Capture the cell that displays the provided text and extract its [X, Y] central coordinate. 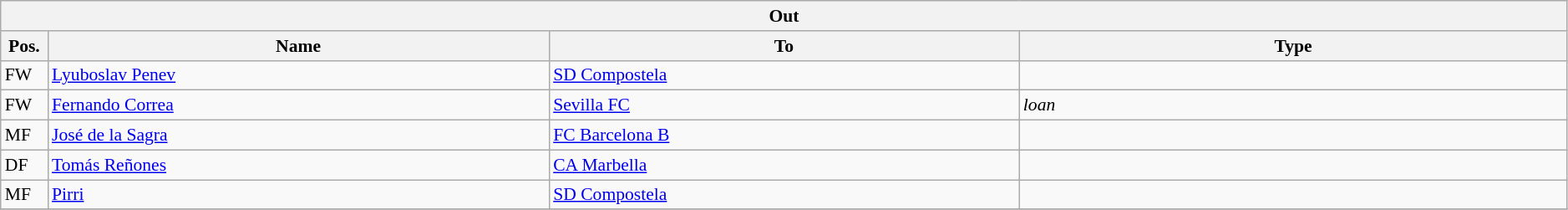
Out [784, 16]
Sevilla FC [784, 105]
FC Barcelona B [784, 136]
Pos. [24, 46]
DF [24, 165]
Fernando Correa [298, 105]
CA Marbella [784, 165]
loan [1293, 105]
José de la Sagra [298, 136]
Type [1293, 46]
To [784, 46]
Name [298, 46]
Tomás Reñones [298, 165]
Pirri [298, 195]
Lyuboslav Penev [298, 75]
